Provide the (X, Y) coordinate of the cell's center where the given text is located.  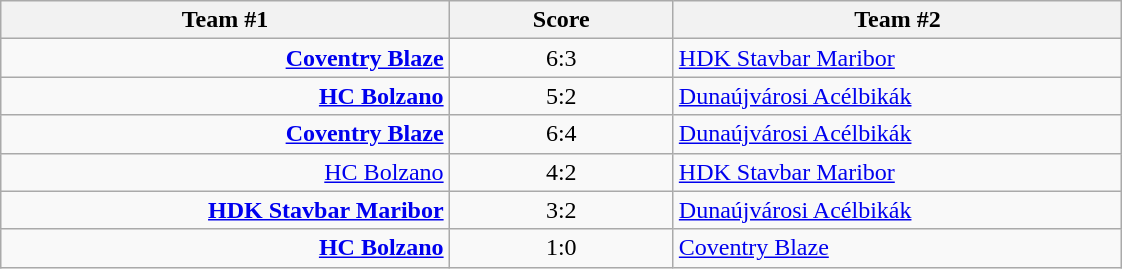
4:2 (561, 172)
1:0 (561, 248)
6:4 (561, 134)
3:2 (561, 210)
5:2 (561, 96)
Team #1 (225, 20)
Team #2 (897, 20)
Score (561, 20)
6:3 (561, 58)
